Identify which cell holds the provided text, then report its [x, y] central coordinate. 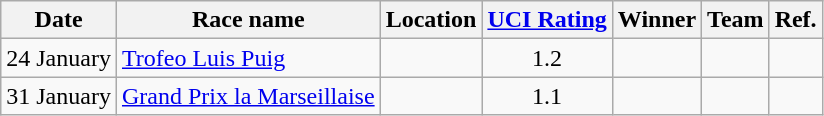
1.2 [547, 58]
Ref. [796, 20]
1.1 [547, 96]
Winner [656, 20]
Trofeo Luis Puig [248, 58]
Team [736, 20]
UCI Rating [547, 20]
Date [59, 20]
31 January [59, 96]
Grand Prix la Marseillaise [248, 96]
Race name [248, 20]
Location [431, 20]
24 January [59, 58]
